Find where the given text appears and provide that cell's center as (X, Y) coordinate. 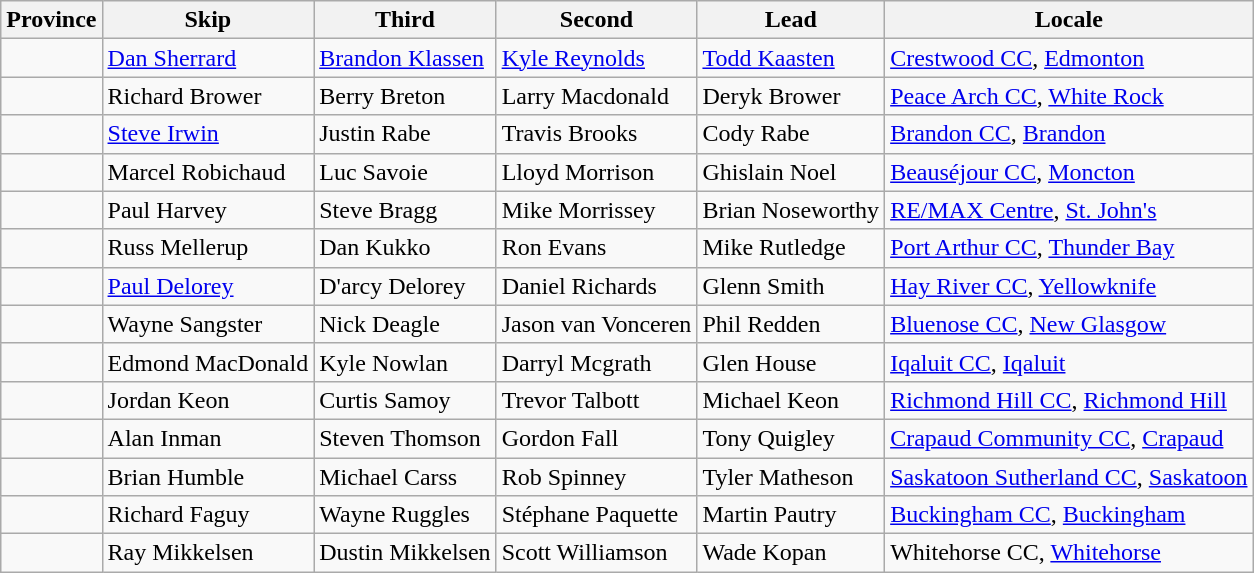
Province (52, 20)
Steven Thomson (405, 438)
Edmond MacDonald (208, 362)
Todd Kaasten (791, 58)
Paul Delorey (208, 286)
Lloyd Morrison (596, 172)
Richard Faguy (208, 515)
Wayne Sangster (208, 324)
Martin Pautry (791, 515)
Scott Williamson (596, 553)
Wade Kopan (791, 553)
Mike Morrissey (596, 210)
Locale (1069, 20)
Ray Mikkelsen (208, 553)
Michael Keon (791, 400)
Brandon CC, Brandon (1069, 134)
Wayne Ruggles (405, 515)
Russ Mellerup (208, 248)
Steve Irwin (208, 134)
Mike Rutledge (791, 248)
Tony Quigley (791, 438)
Luc Savoie (405, 172)
Alan Inman (208, 438)
Larry Macdonald (596, 96)
Kyle Reynolds (596, 58)
Bluenose CC, New Glasgow (1069, 324)
Dustin Mikkelsen (405, 553)
Marcel Robichaud (208, 172)
Whitehorse CC, Whitehorse (1069, 553)
Dan Kukko (405, 248)
Trevor Talbott (596, 400)
Deryk Brower (791, 96)
Second (596, 20)
D'arcy Delorey (405, 286)
Nick Deagle (405, 324)
Gordon Fall (596, 438)
Phil Redden (791, 324)
Brian Humble (208, 477)
Tyler Matheson (791, 477)
Jason van Vonceren (596, 324)
Jordan Keon (208, 400)
Stéphane Paquette (596, 515)
Glenn Smith (791, 286)
Ron Evans (596, 248)
Richmond Hill CC, Richmond Hill (1069, 400)
Brandon Klassen (405, 58)
Cody Rabe (791, 134)
Beauséjour CC, Moncton (1069, 172)
Justin Rabe (405, 134)
Daniel Richards (596, 286)
Paul Harvey (208, 210)
Lead (791, 20)
Skip (208, 20)
Steve Bragg (405, 210)
Buckingham CC, Buckingham (1069, 515)
Curtis Samoy (405, 400)
Saskatoon Sutherland CC, Saskatoon (1069, 477)
Port Arthur CC, Thunder Bay (1069, 248)
Peace Arch CC, White Rock (1069, 96)
Crestwood CC, Edmonton (1069, 58)
Glen House (791, 362)
Hay River CC, Yellowknife (1069, 286)
Darryl Mcgrath (596, 362)
Iqaluit CC, Iqaluit (1069, 362)
RE/MAX Centre, St. John's (1069, 210)
Richard Brower (208, 96)
Michael Carss (405, 477)
Travis Brooks (596, 134)
Brian Noseworthy (791, 210)
Rob Spinney (596, 477)
Kyle Nowlan (405, 362)
Third (405, 20)
Dan Sherrard (208, 58)
Berry Breton (405, 96)
Ghislain Noel (791, 172)
Crapaud Community CC, Crapaud (1069, 438)
